Provide the (x, y) coordinate of the cell's center where the given text is located.  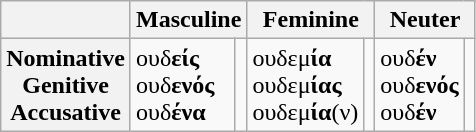
Neuter (425, 20)
ουδείςουδενόςουδένα (182, 85)
Feminine (311, 20)
NominativeGenitiveAccusative (66, 85)
ουδεμίαουδεμίαςουδεμία(ν) (306, 85)
ουδένουδενόςουδέν (420, 85)
Masculine (188, 20)
